Locate the cell with the specified text and output its [x, y] center coordinate. 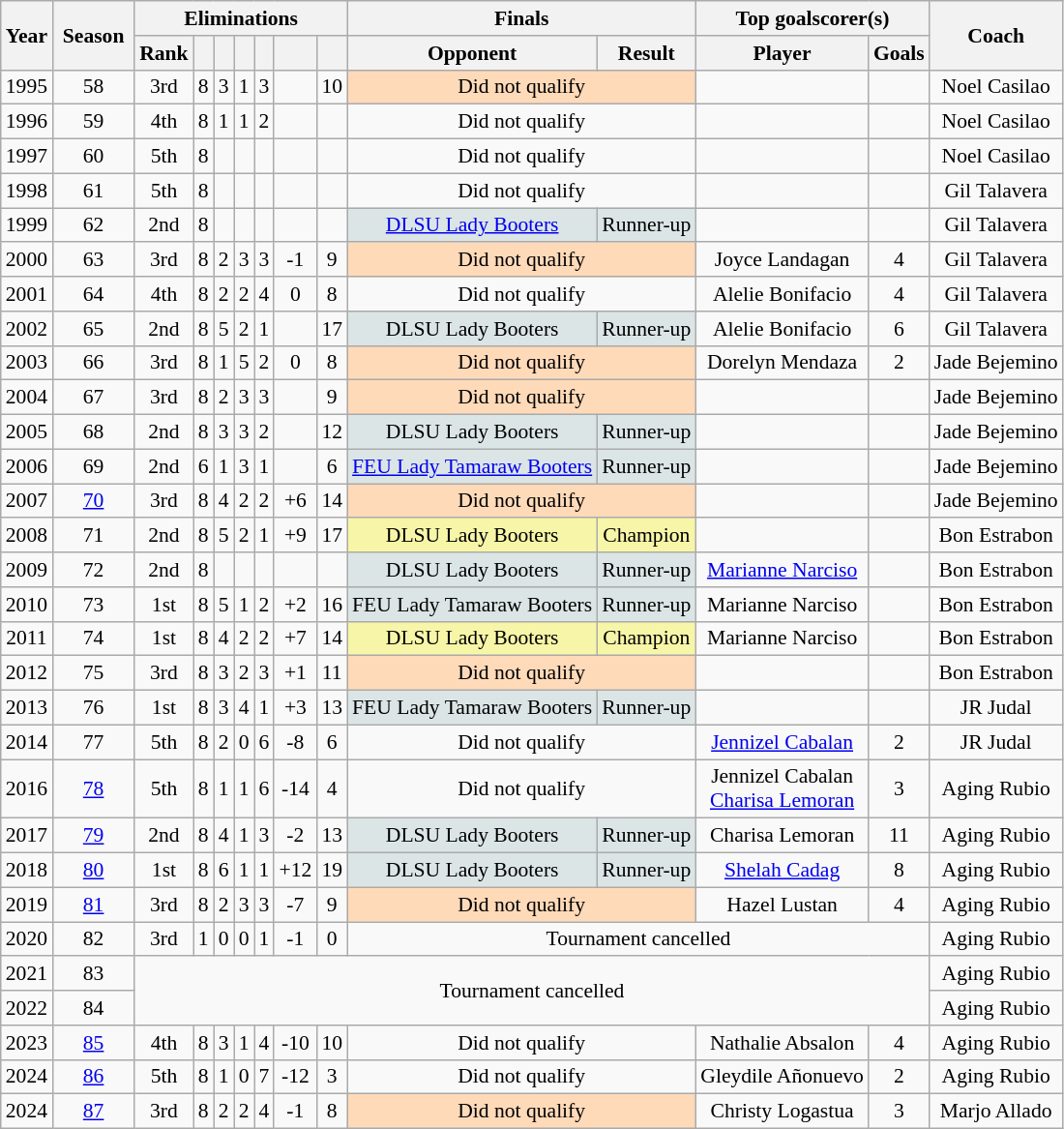
-7 [295, 905]
2012 [27, 673]
-14 [295, 789]
58 [93, 87]
77 [93, 742]
2008 [27, 536]
1999 [27, 225]
2017 [27, 836]
Jennizel Cabalan Charisa Lemoran [782, 789]
Season [93, 35]
2014 [27, 742]
Finals [521, 18]
Year [27, 35]
86 [93, 1077]
2021 [27, 974]
59 [93, 122]
-10 [295, 1043]
73 [93, 605]
2016 [27, 789]
Jennizel Cabalan [782, 742]
84 [93, 1008]
Dorelyn Mendaza [782, 363]
+6 [295, 501]
Marjo Allado [996, 1112]
2007 [27, 501]
75 [93, 673]
62 [93, 225]
-8 [295, 742]
69 [93, 466]
-12 [295, 1077]
87 [93, 1112]
+7 [295, 639]
60 [93, 157]
+1 [295, 673]
83 [93, 974]
Opponent [472, 53]
16 [332, 605]
2002 [27, 329]
2010 [27, 605]
66 [93, 363]
2018 [27, 871]
Rank [164, 53]
19 [332, 871]
-2 [295, 836]
76 [93, 708]
1997 [27, 157]
71 [93, 536]
Charisa Lemoran [782, 836]
Player [782, 53]
78 [93, 789]
72 [93, 570]
80 [93, 871]
1998 [27, 191]
81 [93, 905]
Result [646, 53]
2003 [27, 363]
1996 [27, 122]
Top goalscorer(s) [813, 18]
Hazel Lustan [782, 905]
7 [263, 1077]
2011 [27, 639]
2004 [27, 398]
+3 [295, 708]
2005 [27, 432]
Goals [900, 53]
Eliminations [241, 18]
68 [93, 432]
70 [93, 501]
12 [332, 432]
2020 [27, 939]
Christy Logastua [782, 1112]
2009 [27, 570]
63 [93, 260]
+2 [295, 605]
65 [93, 329]
82 [93, 939]
+12 [295, 871]
2001 [27, 294]
1995 [27, 87]
Shelah Cadag [782, 871]
2000 [27, 260]
2013 [27, 708]
Coach [996, 35]
67 [93, 398]
61 [93, 191]
+9 [295, 536]
2006 [27, 466]
64 [93, 294]
79 [93, 836]
2019 [27, 905]
2022 [27, 1008]
2023 [27, 1043]
85 [93, 1043]
Gleydile Añonuevo [782, 1077]
Nathalie Absalon [782, 1043]
Joyce Landagan [782, 260]
74 [93, 639]
